For the text-containing cell, return its midpoint in [X, Y] coordinate format. 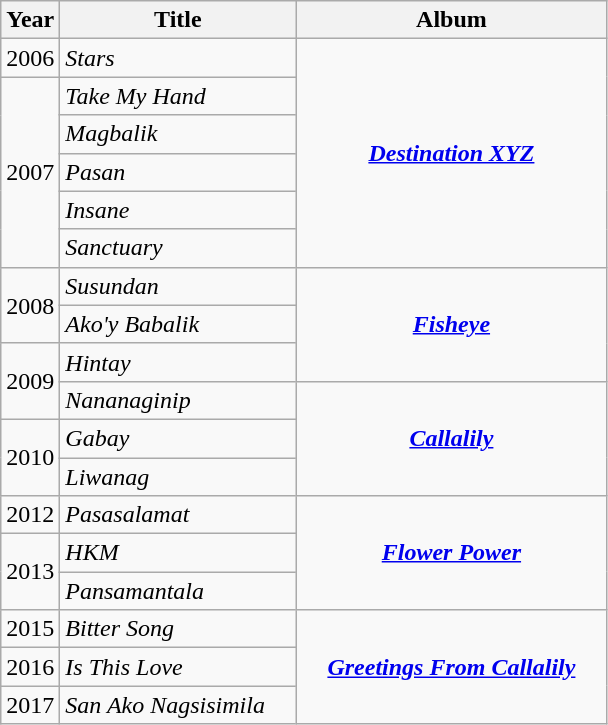
Pasasalamat [178, 515]
Sanctuary [178, 248]
Take My Hand [178, 96]
Pasan [178, 172]
Greetings From Callalily [452, 667]
2016 [30, 667]
Is This Love [178, 667]
Year [30, 20]
2010 [30, 457]
2006 [30, 58]
Fisheye [452, 324]
2012 [30, 515]
2007 [30, 172]
2013 [30, 572]
Destination XYZ [452, 153]
Stars [178, 58]
Susundan [178, 286]
San Ako Nagsisimila [178, 705]
2017 [30, 705]
Liwanag [178, 477]
Title [178, 20]
Gabay [178, 438]
2009 [30, 381]
2008 [30, 305]
Insane [178, 210]
Hintay [178, 362]
Magbalik [178, 134]
Album [452, 20]
2015 [30, 629]
HKM [178, 553]
Pansamantala [178, 591]
Callalily [452, 438]
Ako'y Babalik [178, 324]
Bitter Song [178, 629]
Flower Power [452, 553]
Nananaginip [178, 400]
